Provide the (X, Y) coordinate of the cell's center where the given text is located.  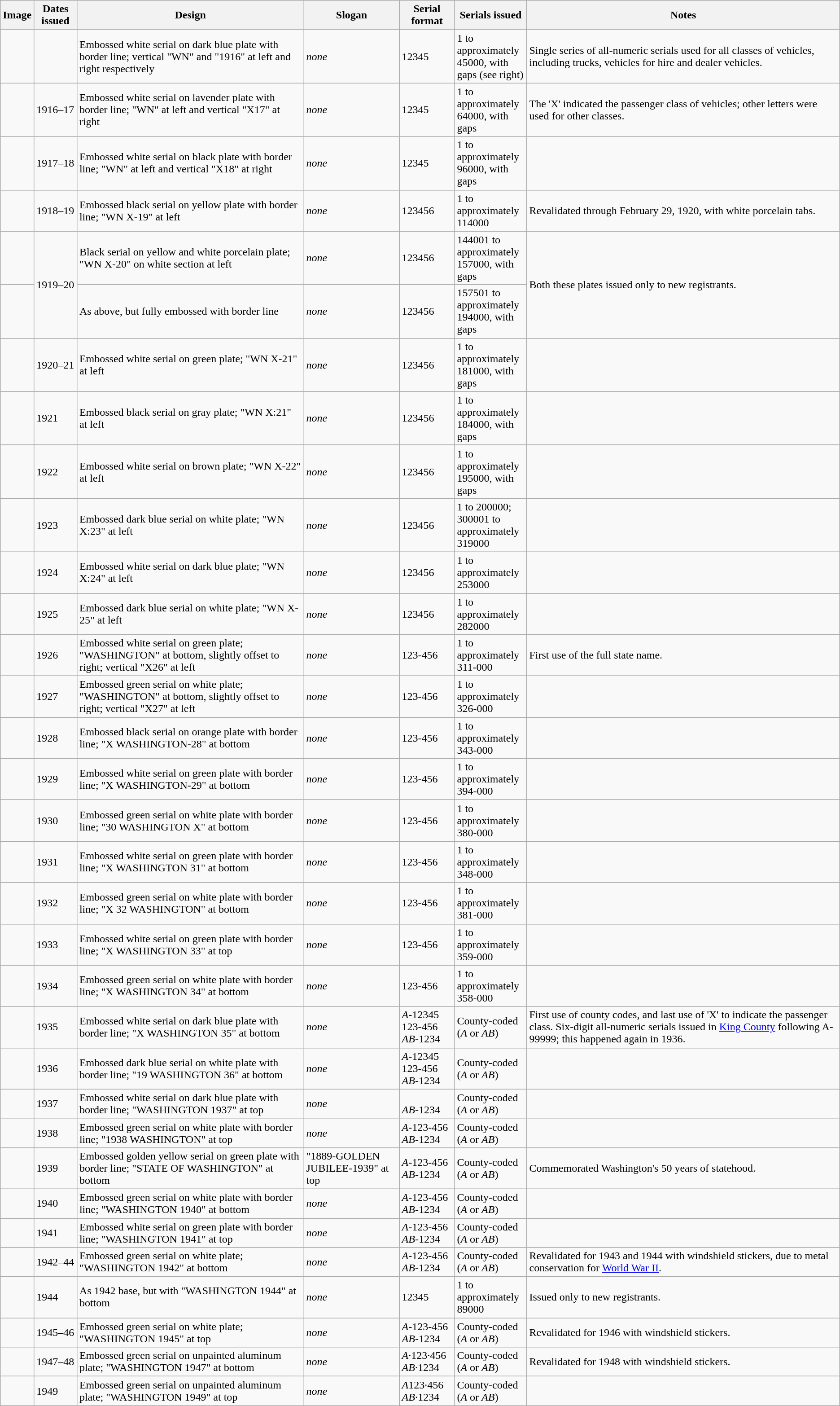
1 to approximately 253000 (491, 572)
1927 (56, 697)
1 to approximately 282000 (491, 614)
Embossed green serial on white plate; "WASHINGTON 1942" at bottom (190, 1262)
First use of the full state name. (683, 655)
1 to 200000; 300001 to approximately 319000 (491, 525)
1945–46 (56, 1332)
Slogan (352, 15)
Both these plates issued only to new registrants. (683, 285)
1947–48 (56, 1362)
Embossed green serial on white plate; "WASHINGTON 1945" at top (190, 1332)
1 to approximately 359-000 (491, 945)
Embossed green serial on white plate with border line; "30 WASHINGTON X" at bottom (190, 821)
1935 (56, 1027)
1937 (56, 1103)
1942–44 (56, 1262)
1929 (56, 779)
1923 (56, 525)
Embossed green serial on unpainted aluminum plate; "WASHINGTON 1947" at bottom (190, 1362)
As 1942 base, but with "WASHINGTON 1944" at bottom (190, 1297)
1936 (56, 1068)
1941 (56, 1233)
1 to approximately 195000, with gaps (491, 471)
1 to approximately 181000, with gaps (491, 365)
Embossed white serial on dark blue plate; "WN X:24" at left (190, 572)
Embossed white serial on dark blue plate with border line; "WASHINGTON 1937" at top (190, 1103)
1934 (56, 986)
Embossed dark blue serial on white plate with border line; "19 WASHINGTON 36" at bottom (190, 1068)
Embossed green serial on white plate with border line; "1938 WASHINGTON" at top (190, 1133)
Embossed white serial on green plate; "WN X-21" at left (190, 365)
1939 (56, 1168)
A·123·456AB·1234 (427, 1362)
Embossed white serial on lavender plate with border line; "WN" at left and vertical "X17" at right (190, 110)
1 to approximately 381-000 (491, 903)
Embossed white serial on brown plate; "WN X-22" at left (190, 471)
1944 (56, 1297)
Single series of all-numeric serials used for all classes of vehicles, including trucks, vehicles for hire and dealer vehicles. (683, 57)
1 to approximately 343-000 (491, 738)
Issued only to new registrants. (683, 1297)
Revalidated for 1946 with windshield stickers. (683, 1332)
Embossed white serial on green plate with border line; "X WASHINGTON 33" at top (190, 945)
Embossed white serial on green plate; "WASHINGTON" at bottom, slightly offset to right; vertical "X26" at left (190, 655)
1938 (56, 1133)
1940 (56, 1203)
1949 (56, 1391)
1 to approximately 184000, with gaps (491, 418)
1919–20 (56, 285)
Embossed green serial on white plate; "WASHINGTON" at bottom, slightly offset to right; vertical "X27" at left (190, 697)
1916–17 (56, 110)
1 to approximately 114000 (491, 211)
Embossed green serial on white plate with border line; "X WASHINGTON 34" at bottom (190, 986)
Serials issued (491, 15)
1921 (56, 418)
Dates issued (56, 15)
1 to approximately 311-000 (491, 655)
1932 (56, 903)
157501 to approximately 194000, with gaps (491, 312)
Embossed green serial on unpainted aluminum plate; "WASHINGTON 1949" at top (190, 1391)
Embossed white serial on green plate with border line; "X WASHINGTON 31" at bottom (190, 862)
1924 (56, 572)
1928 (56, 738)
As above, but fully embossed with border line (190, 312)
Embossed green serial on white plate with border line; "WASHINGTON 1940" at bottom (190, 1203)
Embossed green serial on white plate with border line; "X 32 WASHINGTON" at bottom (190, 903)
A123·456AB·1234 (427, 1391)
Embossed golden yellow serial on green plate with border line; "STATE OF WASHINGTON" at bottom (190, 1168)
Embossed white serial on green plate with border line; "WASHINGTON 1941" at top (190, 1233)
Embossed dark blue serial on white plate; "WN X:23" at left (190, 525)
144001 to approximately 157000, with gaps (491, 258)
1926 (56, 655)
1 to approximately 96000, with gaps (491, 163)
1925 (56, 614)
1 to approximately 326-000 (491, 697)
Embossed white serial on dark blue plate with border line; vertical "WN" and "1916" at left and right respectively (190, 57)
Embossed black serial on orange plate with border line; "X WASHINGTON-28" at bottom (190, 738)
Commemorated Washington's 50 years of statehood. (683, 1168)
"1889-GOLDEN JUBILEE-1939" at top (352, 1168)
1931 (56, 862)
1 to approximately 380-000 (491, 821)
Revalidated for 1943 and 1944 with windshield stickers, due to metal conservation for World War II. (683, 1262)
Notes (683, 15)
1933 (56, 945)
AB-1234 (427, 1103)
Embossed black serial on gray plate; "WN X:21" at left (190, 418)
1 to approximately 348-000 (491, 862)
1 to approximately 358-000 (491, 986)
Embossed white serial on black plate with border line; "WN" at left and vertical "X18" at right (190, 163)
Revalidated for 1948 with windshield stickers. (683, 1362)
The 'X' indicated the passenger class of vehicles; other letters were used for other classes. (683, 110)
1920–21 (56, 365)
1 to approximately 394-000 (491, 779)
1922 (56, 471)
1930 (56, 821)
1 to approximately 64000, with gaps (491, 110)
Embossed white serial on dark blue plate with border line; "X WASHINGTON 35" at bottom (190, 1027)
1 to approximately 45000, with gaps (see right) (491, 57)
Embossed white serial on green plate with border line; "X WASHINGTON-29" at bottom (190, 779)
Design (190, 15)
Revalidated through February 29, 1920, with white porcelain tabs. (683, 211)
Image (17, 15)
Black serial on yellow and white porcelain plate; "WN X-20" on white section at left (190, 258)
1918–19 (56, 211)
Embossed dark blue serial on white plate; "WN X-25" at left (190, 614)
Serial format (427, 15)
1917–18 (56, 163)
1 to approximately 89000 (491, 1297)
Embossed black serial on yellow plate with border line; "WN X-19" at left (190, 211)
